Find where the given text appears and provide that cell's center as [x, y] coordinate. 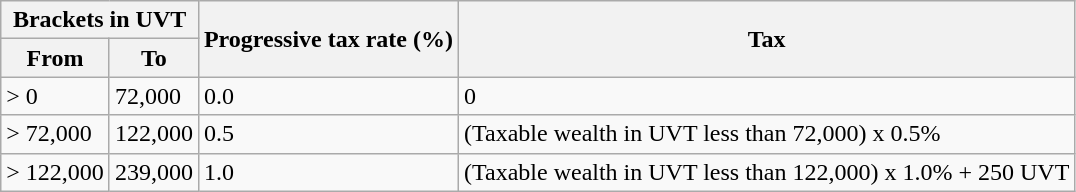
1.0 [328, 172]
Tax [767, 39]
(Taxable wealth in UVT less than 122,000) x 1.0% + 250 UVT [767, 172]
(Taxable wealth in UVT less than 72,000) x 0.5% [767, 134]
Progressive tax rate (%) [328, 39]
Brackets in UVT [100, 20]
0 [767, 96]
0.0 [328, 96]
0.5 [328, 134]
To [154, 58]
> 122,000 [56, 172]
239,000 [154, 172]
> 72,000 [56, 134]
122,000 [154, 134]
From [56, 58]
> 0 [56, 96]
72,000 [154, 96]
